Output the [X, Y] coordinate of the center of the cell containing the given text.  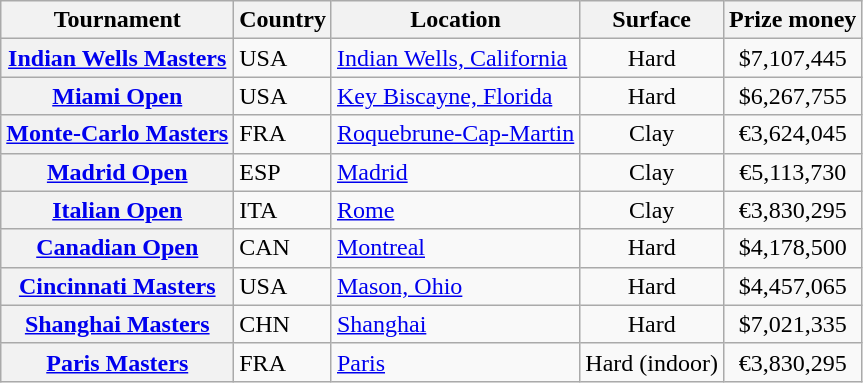
CHN [283, 324]
Monte-Carlo Masters [118, 134]
Shanghai [455, 324]
Roquebrune-Cap-Martin [455, 134]
Tournament [118, 20]
Hard (indoor) [652, 362]
Surface [652, 20]
Country [283, 20]
Canadian Open [118, 248]
Paris [455, 362]
€5,113,730 [793, 172]
ESP [283, 172]
Indian Wells, California [455, 58]
Shanghai Masters [118, 324]
Rome [455, 210]
€3,624,045 [793, 134]
$4,457,065 [793, 286]
ITA [283, 210]
CAN [283, 248]
Key Biscayne, Florida [455, 96]
Madrid [455, 172]
Cincinnati Masters [118, 286]
$6,267,755 [793, 96]
$4,178,500 [793, 248]
$7,021,335 [793, 324]
$7,107,445 [793, 58]
Montreal [455, 248]
Paris Masters [118, 362]
Indian Wells Masters [118, 58]
Prize money [793, 20]
Madrid Open [118, 172]
Italian Open [118, 210]
Mason, Ohio [455, 286]
Location [455, 20]
Miami Open [118, 96]
